Detect which cell encompasses the target text, then output its (x, y) center coordinate. 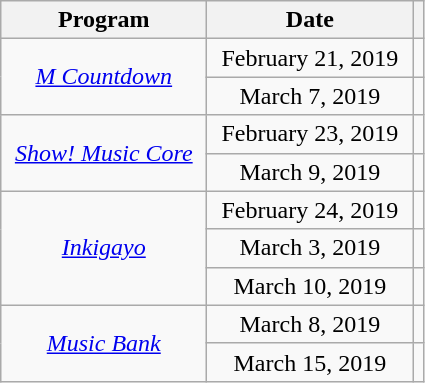
March 15, 2019 (310, 362)
March 7, 2019 (310, 96)
March 9, 2019 (310, 172)
February 21, 2019 (310, 58)
Program (104, 20)
Inkigayo (104, 248)
March 10, 2019 (310, 286)
February 23, 2019 (310, 134)
March 8, 2019 (310, 324)
Show! Music Core (104, 153)
Music Bank (104, 343)
Date (310, 20)
March 3, 2019 (310, 248)
February 24, 2019 (310, 210)
M Countdown (104, 77)
